Return the (x, y) coordinate for the center point of the cell that contains the specified text.  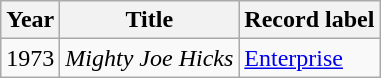
Enterprise (310, 58)
Year (30, 20)
1973 (30, 58)
Record label (310, 20)
Title (150, 20)
Mighty Joe Hicks (150, 58)
